Output the (x, y) coordinate of the center of the cell containing the given text.  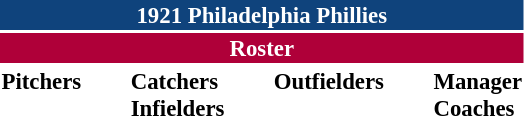
1921 Philadelphia Phillies (262, 15)
Roster (262, 48)
